Scan for the cell matching the given text and deliver its (x, y) coordinate at center. 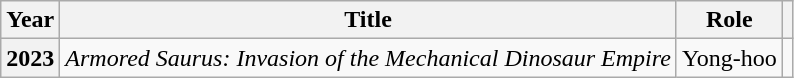
Role (729, 20)
Title (368, 20)
Yong-hoo (729, 58)
2023 (30, 58)
Year (30, 20)
Armored Saurus: Invasion of the Mechanical Dinosaur Empire (368, 58)
